Output the (X, Y) coordinate of the center of the cell containing the given text.  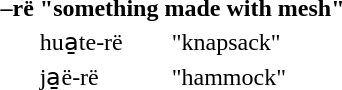
hua̱te-rë (102, 42)
